Search for the cell housing the specified text and yield its [X, Y] center coordinate. 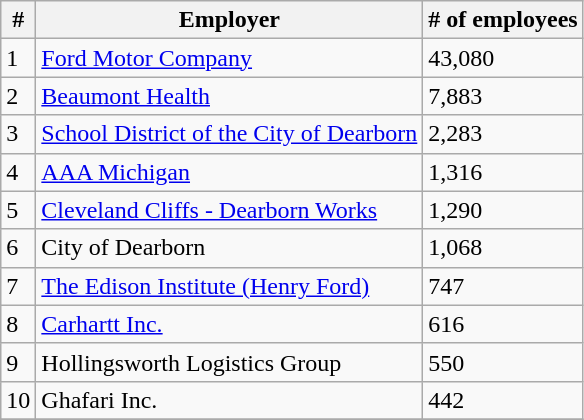
Beaumont Health [230, 96]
1,290 [503, 210]
City of Dearborn [230, 248]
Ghafari Inc. [230, 400]
# of employees [503, 20]
550 [503, 362]
9 [18, 362]
Cleveland Cliffs - Dearborn Works [230, 210]
Ford Motor Company [230, 58]
AAA Michigan [230, 172]
3 [18, 134]
4 [18, 172]
Employer [230, 20]
10 [18, 400]
747 [503, 286]
2,283 [503, 134]
442 [503, 400]
8 [18, 324]
1,316 [503, 172]
Carhartt Inc. [230, 324]
1 [18, 58]
School District of the City of Dearborn [230, 134]
Hollingsworth Logistics Group [230, 362]
# [18, 20]
6 [18, 248]
1,068 [503, 248]
7,883 [503, 96]
7 [18, 286]
2 [18, 96]
43,080 [503, 58]
5 [18, 210]
The Edison Institute (Henry Ford) [230, 286]
616 [503, 324]
